Scan for the cell matching the given text and deliver its [X, Y] coordinate at center. 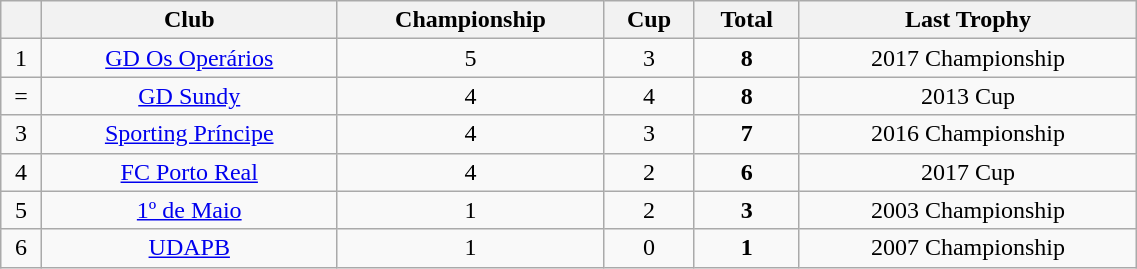
Club [189, 20]
Cup [650, 20]
Sporting Príncipe [189, 134]
FC Porto Real [189, 172]
7 [746, 134]
1º de Maio [189, 210]
Last Trophy [968, 20]
0 [650, 248]
2013 Cup [968, 96]
Championship [470, 20]
GD Os Operários [189, 58]
2016 Championship [968, 134]
2017 Championship [968, 58]
2007 Championship [968, 248]
GD Sundy [189, 96]
Total [746, 20]
2003 Championship [968, 210]
2017 Cup [968, 172]
UDAPB [189, 248]
= [22, 96]
